Return the [X, Y] coordinate for the center point of the cell that contains the specified text.  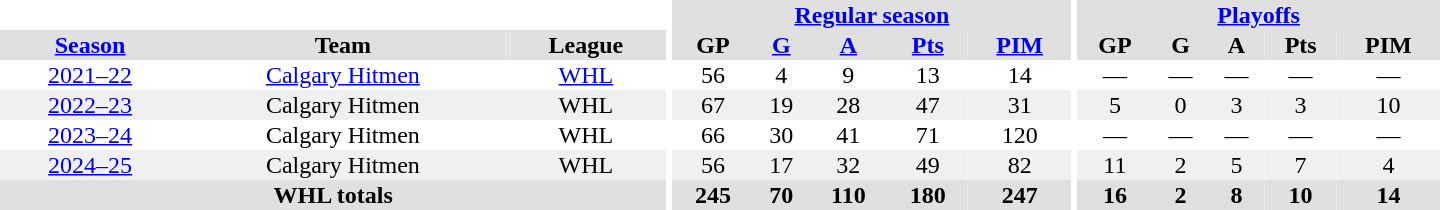
67 [714, 105]
2021–22 [90, 75]
82 [1020, 165]
31 [1020, 105]
120 [1020, 135]
Season [90, 45]
8 [1236, 195]
Playoffs [1258, 15]
2023–24 [90, 135]
11 [1114, 165]
2022–23 [90, 105]
9 [848, 75]
32 [848, 165]
WHL totals [333, 195]
2024–25 [90, 165]
47 [928, 105]
7 [1300, 165]
180 [928, 195]
49 [928, 165]
66 [714, 135]
16 [1114, 195]
71 [928, 135]
30 [781, 135]
17 [781, 165]
247 [1020, 195]
28 [848, 105]
110 [848, 195]
245 [714, 195]
Regular season [872, 15]
Team [342, 45]
0 [1181, 105]
70 [781, 195]
League [586, 45]
41 [848, 135]
19 [781, 105]
13 [928, 75]
